Output the (x, y) coordinate of the center of the cell containing the given text.  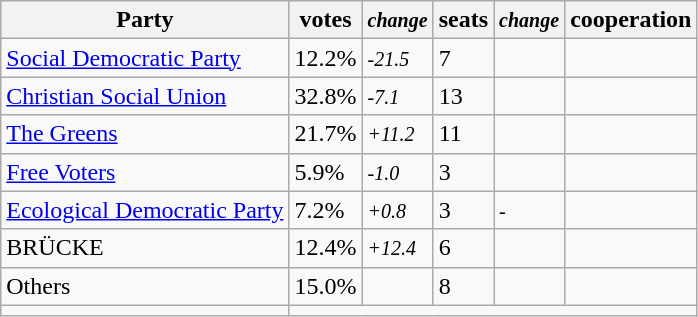
-21.5 (398, 58)
BRÜCKE (145, 248)
Ecological Democratic Party (145, 210)
8 (463, 286)
12.4% (326, 248)
6 (463, 248)
Others (145, 286)
11 (463, 134)
7 (463, 58)
+0.8 (398, 210)
21.7% (326, 134)
votes (326, 20)
-1.0 (398, 172)
12.2% (326, 58)
5.9% (326, 172)
+11.2 (398, 134)
7.2% (326, 210)
32.8% (326, 96)
15.0% (326, 286)
13 (463, 96)
-7.1 (398, 96)
+12.4 (398, 248)
- (530, 210)
cooperation (631, 20)
seats (463, 20)
Christian Social Union (145, 96)
Social Democratic Party (145, 58)
Free Voters (145, 172)
The Greens (145, 134)
Party (145, 20)
